Identify which cell holds the provided text, then report its [X, Y] central coordinate. 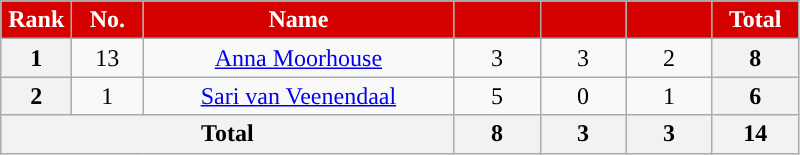
5 [497, 96]
0 [583, 96]
6 [755, 96]
Rank [36, 20]
14 [755, 134]
Name [298, 20]
13 [108, 58]
Sari van Veenendaal [298, 96]
No. [108, 20]
Anna Moorhouse [298, 58]
